Find where the given text appears and provide that cell's center as (x, y) coordinate. 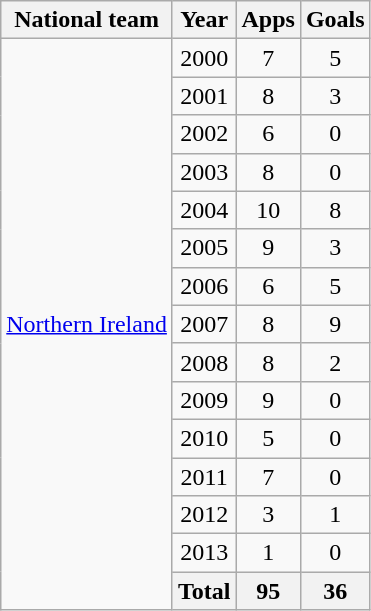
Northern Ireland (87, 324)
2010 (204, 438)
2011 (204, 477)
95 (268, 591)
2002 (204, 134)
2003 (204, 172)
Goals (335, 20)
10 (268, 210)
2005 (204, 248)
36 (335, 591)
2004 (204, 210)
Total (204, 591)
2007 (204, 324)
2 (335, 362)
2001 (204, 96)
2012 (204, 515)
2006 (204, 286)
Apps (268, 20)
2013 (204, 553)
2000 (204, 58)
2008 (204, 362)
National team (87, 20)
2009 (204, 400)
Year (204, 20)
